Identify which cell holds the provided text, then report its [X, Y] central coordinate. 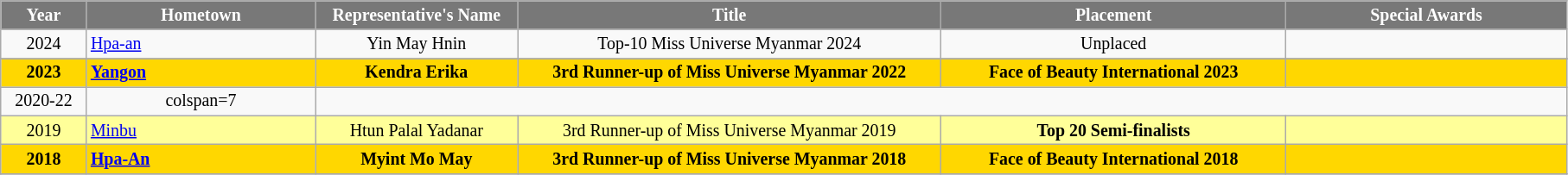
Title [730, 16]
3rd Runner-up of Miss Universe Myanmar 2018 [730, 159]
2019 [43, 131]
3rd Runner-up of Miss Universe Myanmar 2019 [730, 131]
Myint Mo May [417, 159]
Yin May Hnin [417, 43]
Placement [1113, 16]
Unplaced [1113, 43]
Face of Beauty International 2023 [1113, 72]
Yangon [201, 72]
Hpa-An [201, 159]
Htun Palal Yadanar [417, 131]
Face of Beauty International 2018 [1113, 159]
2024 [43, 43]
Kendra Erika [417, 72]
Top 20 Semi-finalists [1113, 131]
Year [43, 16]
Minbu [201, 131]
Hometown [201, 16]
2020-22 [43, 102]
2023 [43, 72]
colspan=7 [201, 102]
3rd Runner-up of Miss Universe Myanmar 2022 [730, 72]
Special Awards [1426, 16]
Top-10 Miss Universe Myanmar 2024 [730, 43]
Hpa-an [201, 43]
Representative's Name [417, 16]
2018 [43, 159]
